Scan for the cell matching the given text and deliver its [X, Y] coordinate at center. 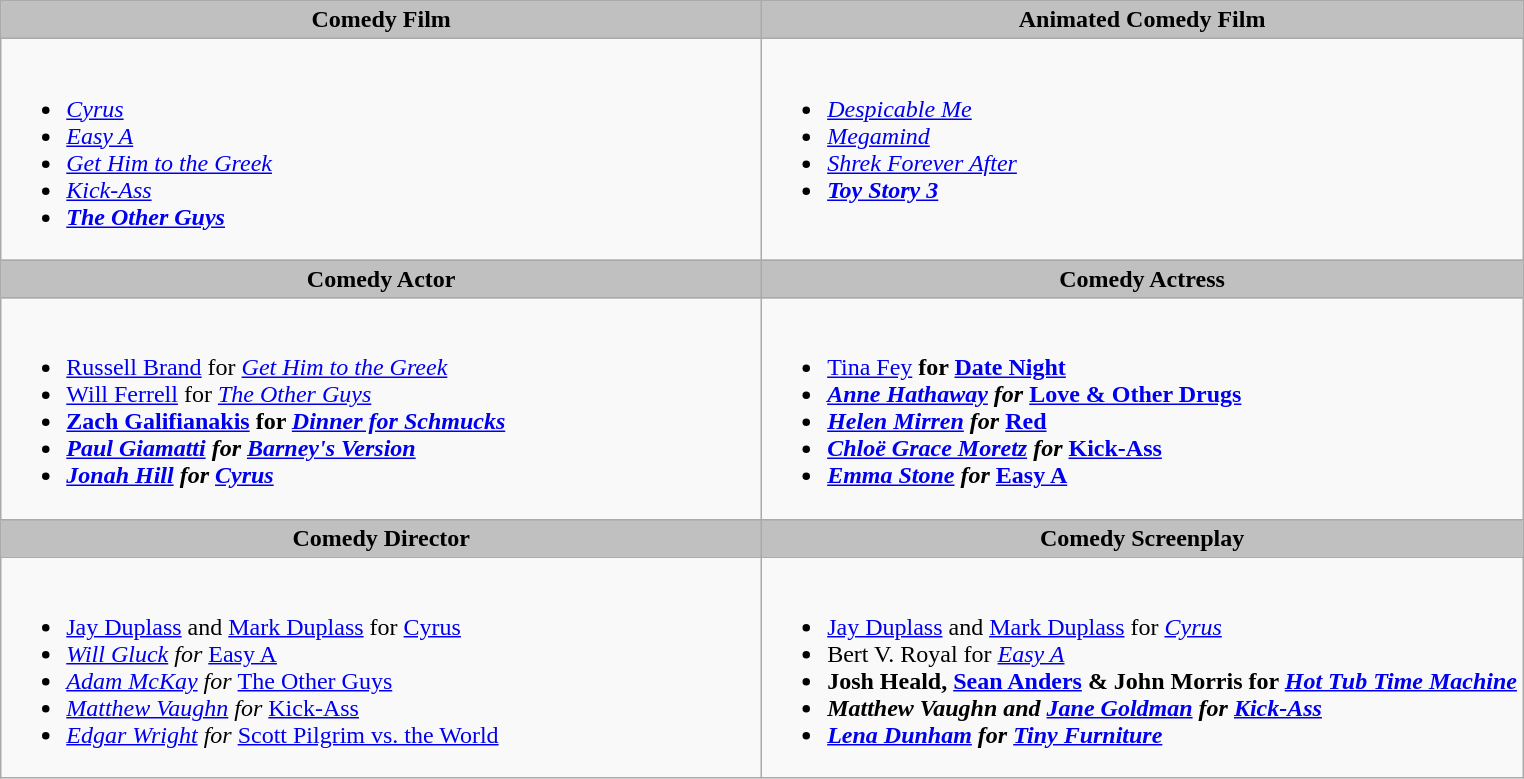
Comedy Screenplay [1142, 538]
Comedy Actor [382, 279]
Comedy Director [382, 538]
Animated Comedy Film [1142, 20]
CyrusEasy AGet Him to the GreekKick-AssThe Other Guys [382, 150]
Comedy Film [382, 20]
Tina Fey for Date NightAnne Hathaway for Love & Other DrugsHelen Mirren for RedChloë Grace Moretz for Kick-AssEmma Stone for Easy A [1142, 408]
Despicable MeMegamindShrek Forever AfterToy Story 3 [1142, 150]
Comedy Actress [1142, 279]
